Return the (x, y) coordinate for the center point of the cell that contains the specified text.  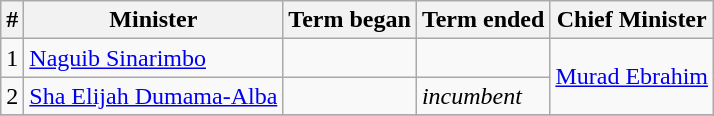
Sha Elijah Dumama-Alba (154, 96)
1 (12, 58)
2 (12, 96)
Minister (154, 20)
Chief Minister (632, 20)
incumbent (483, 96)
Term began (350, 20)
Naguib Sinarimbo (154, 58)
Murad Ebrahim (632, 77)
# (12, 20)
Term ended (483, 20)
